Identify which cell holds the provided text, then report its [x, y] central coordinate. 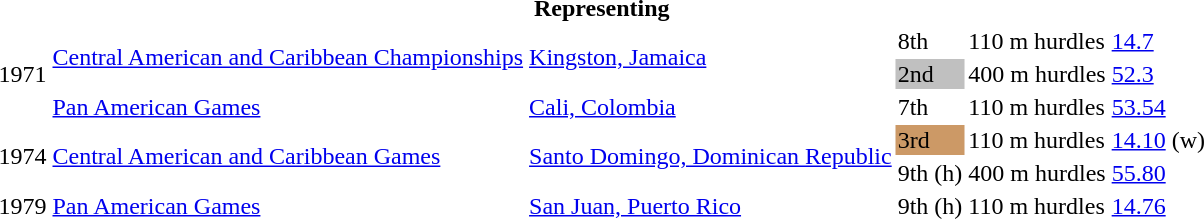
8th [930, 41]
Pan American Games [288, 107]
2nd [930, 74]
Kingston, Jamaica [711, 58]
Central American and Caribbean Championships [288, 58]
Santo Domingo, Dominican Republic [711, 156]
9th (h) [930, 173]
3rd [930, 140]
7th [930, 107]
Central American and Caribbean Games [288, 156]
Cali, Colombia [711, 107]
